From the cell containing the given text, extract its center point as (X, Y) coordinate. 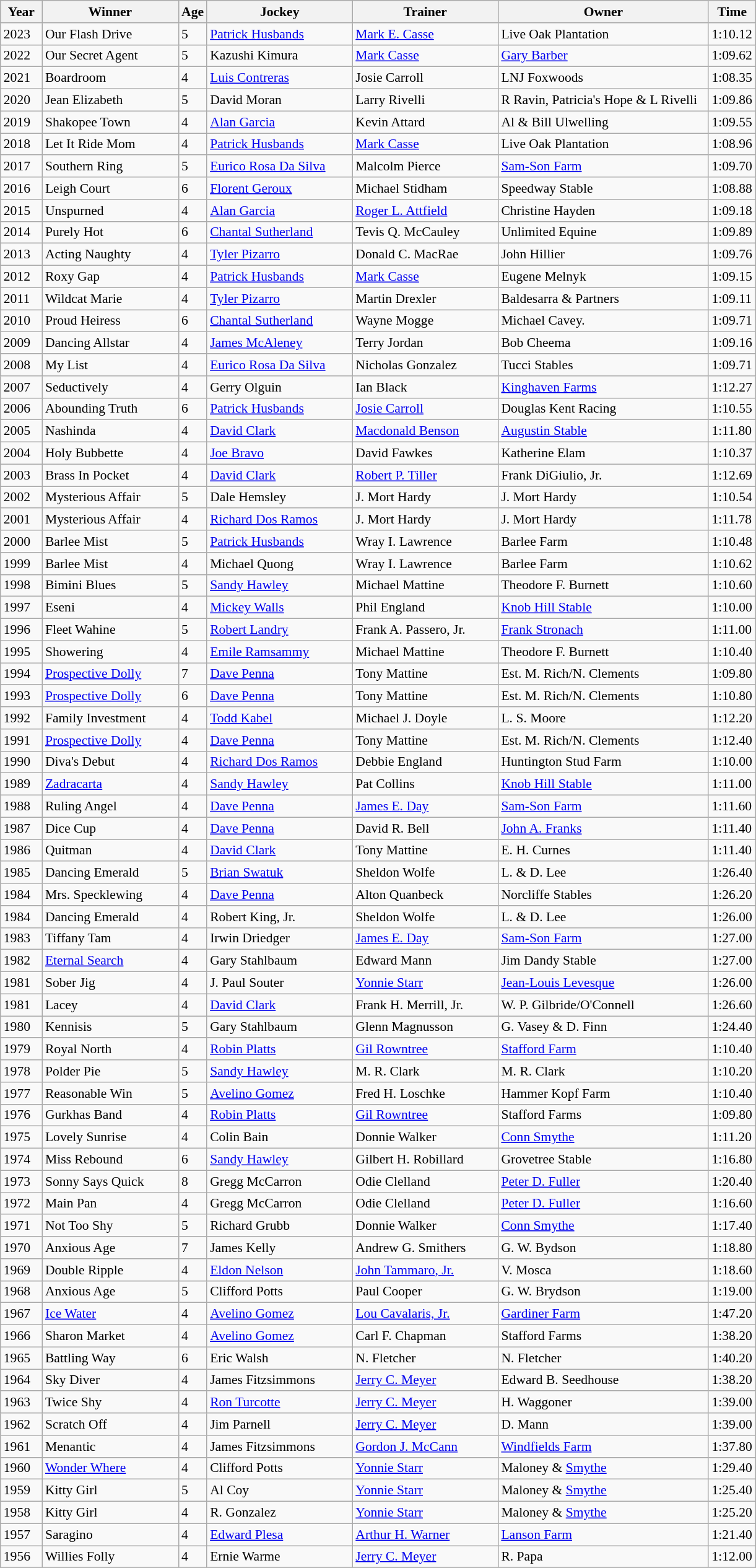
Owner (603, 12)
Donald C. MacRae (425, 255)
J. Paul Souter (280, 983)
Sharon Market (110, 1336)
1975 (21, 1137)
1:09.62 (732, 56)
Douglas Kent Racing (603, 409)
Mickey Walls (280, 608)
1:19.00 (732, 1292)
Unlimited Equine (603, 232)
1:11.80 (732, 431)
Tiffany Tam (110, 939)
1977 (21, 1093)
Bob Cheema (603, 343)
Frank A. Passero, Jr. (425, 630)
Shakopee Town (110, 122)
Our Secret Agent (110, 56)
1:18.80 (732, 1248)
Terry Jordan (425, 343)
1:25.40 (732, 1491)
Showering (110, 652)
Hammer Kopf Farm (603, 1093)
Robert P. Tiller (425, 475)
Not Too Shy (110, 1226)
Grovetree Stable (603, 1160)
David Fawkes (425, 453)
2023 (21, 34)
1969 (21, 1270)
1998 (21, 585)
1:18.60 (732, 1270)
Brian Swatuk (280, 873)
1:09.55 (732, 122)
1:09.16 (732, 343)
Fleet Wahine (110, 630)
Ron Turcotte (280, 1403)
1968 (21, 1292)
Diva's Debut (110, 762)
1:10.12 (732, 34)
Michael J. Doyle (425, 718)
1:40.20 (732, 1358)
1:26.60 (732, 1005)
1:21.40 (732, 1535)
1976 (21, 1115)
Larry Rivelli (425, 100)
Wildcat Marie (110, 299)
1:12.20 (732, 718)
Pat Collins (425, 784)
Jean-Louis Levesque (603, 983)
1962 (21, 1424)
Bimini Blues (110, 585)
Florent Geroux (280, 188)
Abounding Truth (110, 409)
1:10.48 (732, 541)
Twice Shy (110, 1403)
1999 (21, 564)
1:37.80 (732, 1447)
James McAleney (280, 343)
1994 (21, 674)
Nicholas Gonzalez (425, 365)
Boardroom (110, 78)
Richard Grubb (280, 1226)
Menantic (110, 1447)
1:11.78 (732, 520)
1:08.96 (732, 144)
Paul Cooper (425, 1292)
Miss Rebound (110, 1160)
John A. Franks (603, 828)
Sky Diver (110, 1380)
1983 (21, 939)
1989 (21, 784)
David R. Bell (425, 828)
1985 (21, 873)
Christine Hayden (603, 211)
1982 (21, 961)
Gerry Olguin (280, 387)
1:09.76 (732, 255)
Edward Plesa (280, 1535)
Andrew G. Smithers (425, 1248)
Al Coy (280, 1491)
2006 (21, 409)
Eugene Melnyk (603, 277)
1:11.60 (732, 807)
1:09.11 (732, 299)
1:17.40 (732, 1226)
Irwin Driedger (280, 939)
1963 (21, 1403)
Jim Parnell (280, 1424)
H. Waggoner (603, 1403)
G. Vasey & D. Finn (603, 1027)
Huntington Stud Farm (603, 762)
Joe Bravo (280, 453)
2000 (21, 541)
Lanson Farm (603, 1535)
Brass In Pocket (110, 475)
1:10.54 (732, 497)
Zadracarta (110, 784)
James Kelly (280, 1248)
Michael Stidham (425, 188)
Robert King, Jr. (280, 917)
Ernie Warme (280, 1557)
D. Mann (603, 1424)
Carl F. Chapman (425, 1336)
8 (193, 1181)
1964 (21, 1380)
Eternal Search (110, 961)
Main Pan (110, 1204)
John Tammaro, Jr. (425, 1270)
Quitman (110, 851)
Dale Hemsley (280, 497)
Royal North (110, 1049)
Robert Landry (280, 630)
1:26.40 (732, 873)
1995 (21, 652)
Seductively (110, 387)
2018 (21, 144)
Leigh Court (110, 188)
Dice Cup (110, 828)
G. W. Bydson (603, 1248)
2002 (21, 497)
1:10.55 (732, 409)
Lou Cavalaris, Jr. (425, 1314)
1:09.70 (732, 167)
2004 (21, 453)
Holy Bubbette (110, 453)
1958 (21, 1513)
LNJ Foxwoods (603, 78)
1:20.40 (732, 1181)
Polder Pie (110, 1071)
Debbie England (425, 762)
Roxy Gap (110, 277)
Dancing Allstar (110, 343)
Sober Jig (110, 983)
2020 (21, 100)
Jean Elizabeth (110, 100)
Martin Drexler (425, 299)
2010 (21, 321)
1967 (21, 1314)
Mark E. Casse (425, 34)
Purely Hot (110, 232)
2012 (21, 277)
Trainer (425, 12)
Winner (110, 12)
1:47.20 (732, 1314)
2005 (21, 431)
Alton Quanbeck (425, 895)
Norcliffe Stables (603, 895)
Sonny Says Quick (110, 1181)
1:08.35 (732, 78)
Edward Mann (425, 961)
1986 (21, 851)
Stafford Farm (603, 1049)
1:26.20 (732, 895)
John Hillier (603, 255)
Jockey (280, 12)
Emile Ramsammy (280, 652)
1:10.20 (732, 1071)
2013 (21, 255)
1:09.86 (732, 100)
1:12.27 (732, 387)
1:10.62 (732, 564)
2007 (21, 387)
Lovely Sunrise (110, 1137)
1997 (21, 608)
W. P. Gilbride/O'Connell (603, 1005)
1:09.89 (732, 232)
1961 (21, 1447)
G. W. Brydson (603, 1292)
2021 (21, 78)
1966 (21, 1336)
1996 (21, 630)
Michael Quong (280, 564)
1:09.15 (732, 277)
Willies Folly (110, 1557)
Arthur H. Warner (425, 1535)
2015 (21, 211)
Ian Black (425, 387)
Saragino (110, 1535)
1:10.60 (732, 585)
Roger L. Attfield (425, 211)
1988 (21, 807)
2008 (21, 365)
Malcolm Pierce (425, 167)
Gardiner Farm (603, 1314)
R. Papa (603, 1557)
Eseni (110, 608)
Double Ripple (110, 1270)
Nashinda (110, 431)
2003 (21, 475)
Macdonald Benson (425, 431)
Augustin Stable (603, 431)
1992 (21, 718)
Wayne Mogge (425, 321)
1993 (21, 696)
Baldesarra & Partners (603, 299)
Kevin Attard (425, 122)
Wonder Where (110, 1468)
Kinghaven Farms (603, 387)
1:12.40 (732, 740)
2016 (21, 188)
Unspurned (110, 211)
Eldon Nelson (280, 1270)
Lacey (110, 1005)
Gary Barber (603, 56)
Mrs. Specklewing (110, 895)
1:24.40 (732, 1027)
1991 (21, 740)
1:25.20 (732, 1513)
R. Gonzalez (280, 1513)
Proud Heiress (110, 321)
Frank Stronach (603, 630)
Kennisis (110, 1027)
1974 (21, 1160)
Acting Naughty (110, 255)
1960 (21, 1468)
2001 (21, 520)
1:12.69 (732, 475)
Gurkhas Band (110, 1115)
Ruling Angel (110, 807)
Kazushi Kimura (280, 56)
Family Investment (110, 718)
R Ravin, Patricia's Hope & L Rivelli (603, 100)
1957 (21, 1535)
1956 (21, 1557)
1979 (21, 1049)
Colin Bain (280, 1137)
Age (193, 12)
1:16.60 (732, 1204)
2011 (21, 299)
Todd Kabel (280, 718)
Windfields Farm (603, 1447)
Michael Cavey. (603, 321)
1965 (21, 1358)
1:29.40 (732, 1468)
1:10.37 (732, 453)
1972 (21, 1204)
1:12.00 (732, 1557)
1:10.80 (732, 696)
Let It Ride Mom (110, 144)
2009 (21, 343)
1:09.18 (732, 211)
1980 (21, 1027)
Southern Ring (110, 167)
David Moran (280, 100)
Gordon J. McCann (425, 1447)
My List (110, 365)
2019 (21, 122)
1:08.88 (732, 188)
Al & Bill Ulwelling (603, 122)
Scratch Off (110, 1424)
Frank DiGiulio, Jr. (603, 475)
2014 (21, 232)
Gilbert H. Robillard (425, 1160)
V. Mosca (603, 1270)
1987 (21, 828)
Tucci Stables (603, 365)
1:16.80 (732, 1160)
1959 (21, 1491)
E. H. Curnes (603, 851)
Reasonable Win (110, 1093)
Speedway Stable (603, 188)
Time (732, 12)
Luis Contreras (280, 78)
1978 (21, 1071)
1970 (21, 1248)
Year (21, 12)
1:11.20 (732, 1137)
Tevis Q. McCauley (425, 232)
Jim Dandy Stable (603, 961)
1990 (21, 762)
2017 (21, 167)
Eric Walsh (280, 1358)
Frank H. Merrill, Jr. (425, 1005)
Fred H. Loschke (425, 1093)
L. S. Moore (603, 718)
1973 (21, 1181)
Glenn Magnusson (425, 1027)
Edward B. Seedhouse (603, 1380)
2022 (21, 56)
Ice Water (110, 1314)
1971 (21, 1226)
Battling Way (110, 1358)
Our Flash Drive (110, 34)
Katherine Elam (603, 453)
Phil England (425, 608)
